Capture the cell that displays the provided text and extract its [x, y] central coordinate. 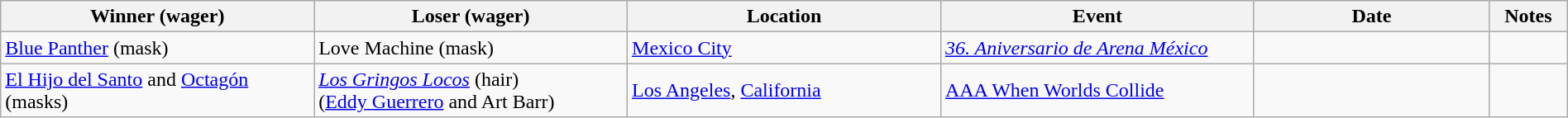
AAA When Worlds Collide [1097, 91]
Love Machine (mask) [471, 48]
Winner (wager) [157, 17]
Blue Panther (mask) [157, 48]
36. Aniversario de Arena México [1097, 48]
Event [1097, 17]
Los Gringos Locos (hair)(Eddy Guerrero and Art Barr) [471, 91]
Mexico City [784, 48]
Location [784, 17]
Notes [1528, 17]
El Hijo del Santo and Octagón (masks) [157, 91]
Date [1371, 17]
Loser (wager) [471, 17]
Los Angeles, California [784, 91]
